For the text-containing cell, return its midpoint in (X, Y) coordinate format. 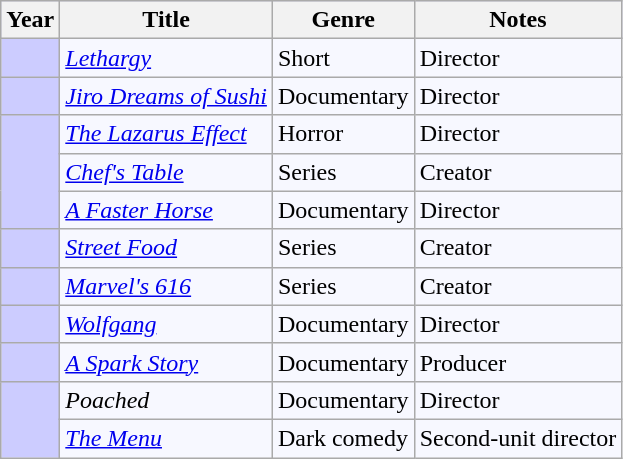
Horror (343, 134)
Genre (343, 20)
A Faster Horse (166, 210)
Poached (166, 400)
Dark comedy (343, 438)
Jiro Dreams of Sushi (166, 96)
The Lazarus Effect (166, 134)
Marvel's 616 (166, 286)
Chef's Table (166, 172)
Title (166, 20)
The Menu (166, 438)
Second-unit director (518, 438)
Notes (518, 20)
Short (343, 58)
A Spark Story (166, 362)
Year (30, 20)
Street Food (166, 248)
Wolfgang (166, 324)
Lethargy (166, 58)
Producer (518, 362)
